Pinpoint the cell where the given text exists, returning its [x, y] midpoint coordinate. 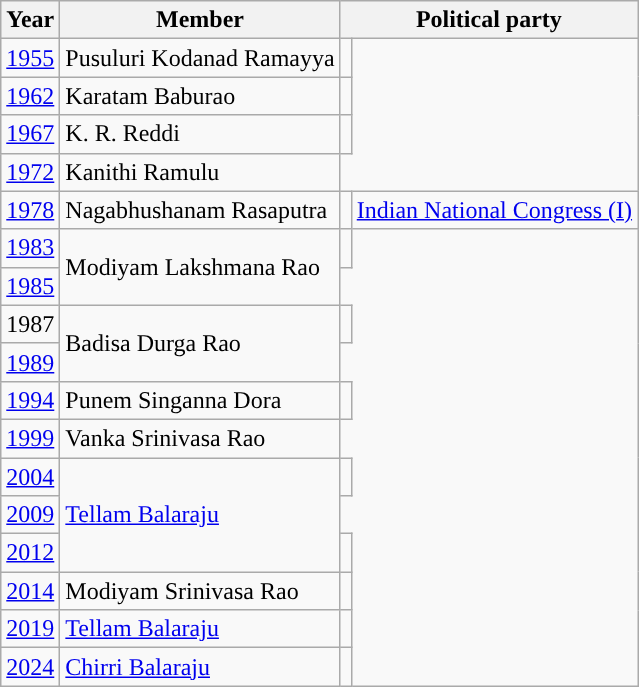
1987 [30, 324]
2019 [30, 629]
Modiyam Lakshmana Rao [200, 267]
1999 [30, 438]
Year [30, 20]
2009 [30, 515]
Vanka Srinivasa Rao [200, 438]
Karatam Baburao [200, 96]
Modiyam Srinivasa Rao [200, 591]
Badisa Durga Rao [200, 343]
1967 [30, 134]
1972 [30, 172]
2012 [30, 553]
Member [200, 20]
K. R. Reddi [200, 134]
Political party [488, 20]
2004 [30, 477]
Nagabhushanam Rasaputra [200, 210]
2014 [30, 591]
1978 [30, 210]
1989 [30, 362]
Indian National Congress (I) [494, 210]
1962 [30, 96]
2024 [30, 667]
Kanithi Ramulu [200, 172]
Punem Singanna Dora [200, 400]
1955 [30, 58]
1983 [30, 248]
1985 [30, 286]
1994 [30, 400]
Chirri Balaraju [200, 667]
Pusuluri Kodanad Ramayya [200, 58]
